Extract the (x, y) coordinate from the center of the cell holding the provided text.  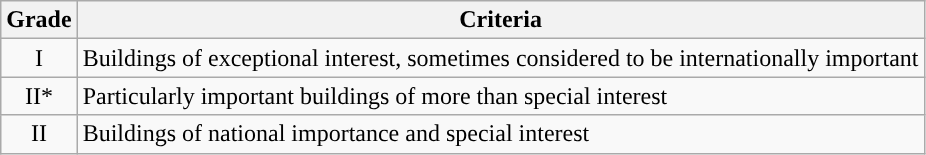
II (39, 134)
II* (39, 96)
I (39, 58)
Particularly important buildings of more than special interest (500, 96)
Criteria (500, 20)
Buildings of national importance and special interest (500, 134)
Buildings of exceptional interest, sometimes considered to be internationally important (500, 58)
Grade (39, 20)
